Scan for the cell matching the given text and deliver its (x, y) coordinate at center. 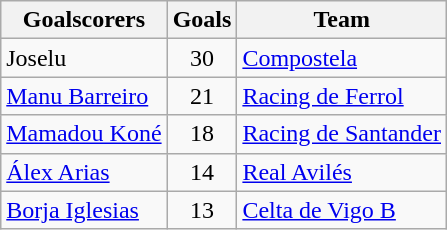
Goalscorers (84, 20)
Álex Arias (84, 172)
21 (202, 96)
Manu Barreiro (84, 96)
Racing de Ferrol (342, 96)
Joselu (84, 58)
14 (202, 172)
Goals (202, 20)
Team (342, 20)
Celta de Vigo B (342, 210)
Real Avilés (342, 172)
Racing de Santander (342, 134)
Compostela (342, 58)
30 (202, 58)
18 (202, 134)
Borja Iglesias (84, 210)
13 (202, 210)
Mamadou Koné (84, 134)
